Determine the (X, Y) coordinate at the center of the cell enclosing the given text.  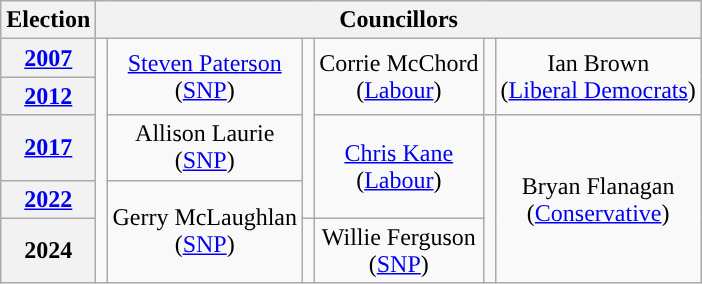
Election (48, 20)
2017 (48, 148)
Councillors (399, 20)
Steven Paterson(SNP) (205, 77)
Ian Brown(Liberal Democrats) (598, 77)
Bryan Flanagan(Conservative) (598, 199)
2024 (48, 250)
Gerry McLaughlan(SNP) (205, 232)
Allison Laurie(SNP) (205, 148)
2022 (48, 199)
Chris Kane(Labour) (399, 166)
Corrie McChord(Labour) (399, 77)
2012 (48, 96)
Willie Ferguson(SNP) (399, 250)
2007 (48, 58)
